Detect which cell encompasses the target text, then output its [x, y] center coordinate. 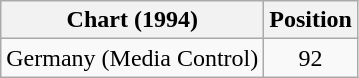
92 [311, 58]
Germany (Media Control) [132, 58]
Position [311, 20]
Chart (1994) [132, 20]
